Extract the [X, Y] coordinate from the center of the cell holding the provided text.  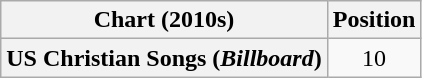
Chart (2010s) [164, 20]
10 [374, 58]
US Christian Songs (Billboard) [164, 58]
Position [374, 20]
